Scan for the cell matching the given text and deliver its [x, y] coordinate at center. 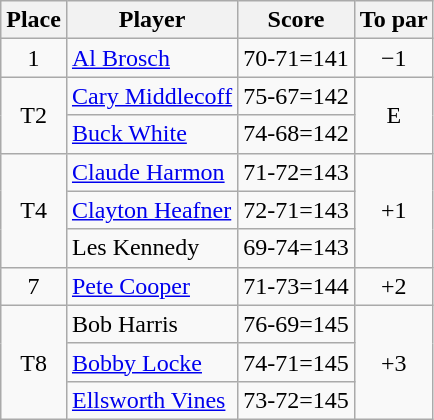
Place [34, 20]
76-69=145 [296, 324]
T8 [34, 362]
Bob Harris [152, 324]
7 [34, 286]
73-72=145 [296, 400]
T2 [34, 115]
75-67=142 [296, 96]
+3 [394, 362]
−1 [394, 58]
+2 [394, 286]
Buck White [152, 134]
Ellsworth Vines [152, 400]
Pete Cooper [152, 286]
Les Kennedy [152, 248]
71-72=143 [296, 172]
T4 [34, 210]
To par [394, 20]
E [394, 115]
Bobby Locke [152, 362]
Score [296, 20]
Al Brosch [152, 58]
74-68=142 [296, 134]
Cary Middlecoff [152, 96]
Claude Harmon [152, 172]
Clayton Heafner [152, 210]
74-71=145 [296, 362]
1 [34, 58]
70-71=141 [296, 58]
71-73=144 [296, 286]
+1 [394, 210]
Player [152, 20]
72-71=143 [296, 210]
69-74=143 [296, 248]
